From the cell containing the given text, extract its center point as [x, y] coordinate. 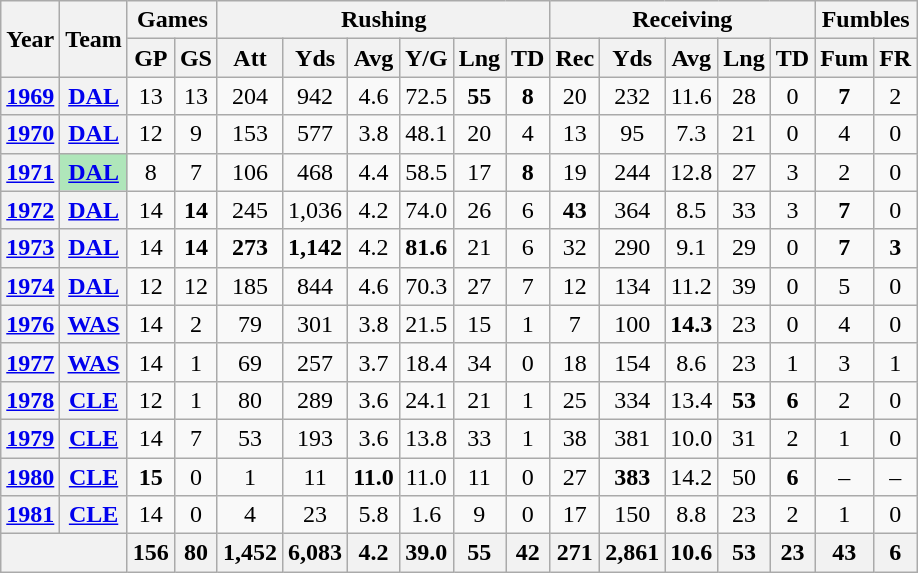
58.5 [426, 172]
193 [316, 438]
8.6 [692, 362]
1970 [30, 134]
6,083 [316, 553]
1981 [30, 515]
FR [896, 58]
1974 [30, 286]
9.1 [692, 248]
1.6 [426, 515]
13.8 [426, 438]
245 [250, 210]
18.4 [426, 362]
1978 [30, 400]
8.5 [692, 210]
25 [575, 400]
70.3 [426, 286]
10.6 [692, 553]
1972 [30, 210]
100 [632, 324]
301 [316, 324]
Receiving [682, 20]
GP [150, 58]
Games [172, 20]
290 [632, 248]
19 [575, 172]
10.0 [692, 438]
1969 [30, 96]
21.5 [426, 324]
106 [250, 172]
14.2 [692, 477]
204 [250, 96]
1979 [30, 438]
271 [575, 553]
1977 [30, 362]
1980 [30, 477]
24.1 [426, 400]
134 [632, 286]
257 [316, 362]
Att [250, 58]
8.8 [692, 515]
79 [250, 324]
273 [250, 248]
Y/G [426, 58]
29 [744, 248]
383 [632, 477]
381 [632, 438]
7.3 [692, 134]
2,861 [632, 553]
1,036 [316, 210]
14.3 [692, 324]
28 [744, 96]
289 [316, 400]
18 [575, 362]
942 [316, 96]
150 [632, 515]
48.1 [426, 134]
34 [479, 362]
74.0 [426, 210]
1,452 [250, 553]
38 [575, 438]
72.5 [426, 96]
Fum [844, 58]
12.8 [692, 172]
334 [632, 400]
577 [316, 134]
11.2 [692, 286]
5.8 [374, 515]
31 [744, 438]
1,142 [316, 248]
153 [250, 134]
32 [575, 248]
26 [479, 210]
1973 [30, 248]
GS [196, 58]
13.4 [692, 400]
185 [250, 286]
1976 [30, 324]
Team [94, 39]
154 [632, 362]
232 [632, 96]
4.4 [374, 172]
39 [744, 286]
50 [744, 477]
Fumbles [866, 20]
95 [632, 134]
11.6 [692, 96]
42 [528, 553]
39.0 [426, 553]
Rushing [383, 20]
81.6 [426, 248]
156 [150, 553]
5 [844, 286]
Year [30, 39]
364 [632, 210]
1971 [30, 172]
Rec [575, 58]
244 [632, 172]
3.7 [374, 362]
468 [316, 172]
844 [316, 286]
69 [250, 362]
